Find where the given text appears and provide that cell's center as [x, y] coordinate. 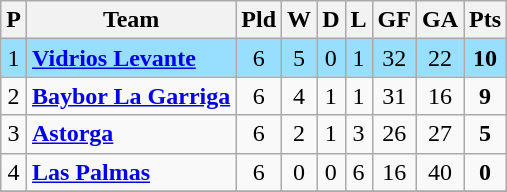
27 [440, 134]
L [358, 20]
40 [440, 172]
9 [486, 96]
10 [486, 58]
32 [394, 58]
Pld [259, 20]
Vidrios Levante [130, 58]
22 [440, 58]
P [14, 20]
Pts [486, 20]
GF [394, 20]
W [300, 20]
Baybor La Garriga [130, 96]
31 [394, 96]
GA [440, 20]
Astorga [130, 134]
D [331, 20]
26 [394, 134]
Las Palmas [130, 172]
Team [130, 20]
